Output the (x, y) coordinate of the center of the cell containing the given text.  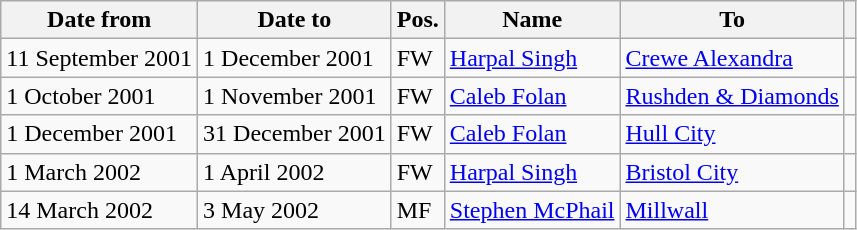
Stephen McPhail (532, 210)
To (732, 20)
Bristol City (732, 172)
Date to (295, 20)
3 May 2002 (295, 210)
11 September 2001 (100, 58)
Millwall (732, 210)
1 November 2001 (295, 96)
Name (532, 20)
1 March 2002 (100, 172)
14 March 2002 (100, 210)
Pos. (418, 20)
MF (418, 210)
Hull City (732, 134)
Date from (100, 20)
Crewe Alexandra (732, 58)
1 April 2002 (295, 172)
31 December 2001 (295, 134)
1 October 2001 (100, 96)
Rushden & Diamonds (732, 96)
